Return the [X, Y] coordinate for the center point of the cell that contains the specified text.  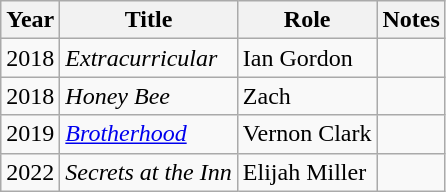
Title [148, 20]
Extracurricular [148, 58]
Role [307, 20]
Brotherhood [148, 134]
Year [30, 20]
Ian Gordon [307, 58]
2022 [30, 172]
Honey Bee [148, 96]
Secrets at the Inn [148, 172]
Zach [307, 96]
Elijah Miller [307, 172]
Notes [411, 20]
2019 [30, 134]
Vernon Clark [307, 134]
